Determine the [x, y] coordinate at the center of the cell enclosing the given text.  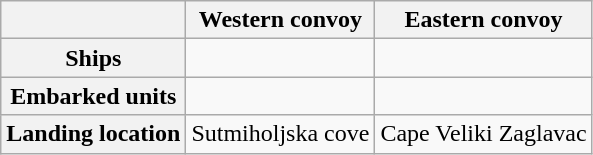
Cape Veliki Zaglavac [484, 134]
Ships [94, 58]
Sutmiholjska cove [280, 134]
Embarked units [94, 96]
Landing location [94, 134]
Eastern convoy [484, 20]
Western convoy [280, 20]
